Locate the cell with the specified text and output its (x, y) center coordinate. 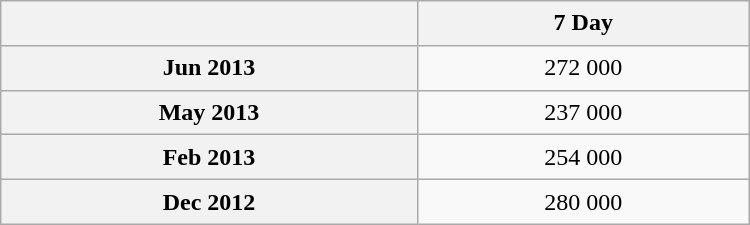
237 000 (583, 112)
280 000 (583, 202)
272 000 (583, 68)
Jun 2013 (209, 68)
Dec 2012 (209, 202)
7 Day (583, 24)
Feb 2013 (209, 158)
254 000 (583, 158)
May 2013 (209, 112)
